Detect which cell encompasses the target text, then output its [X, Y] center coordinate. 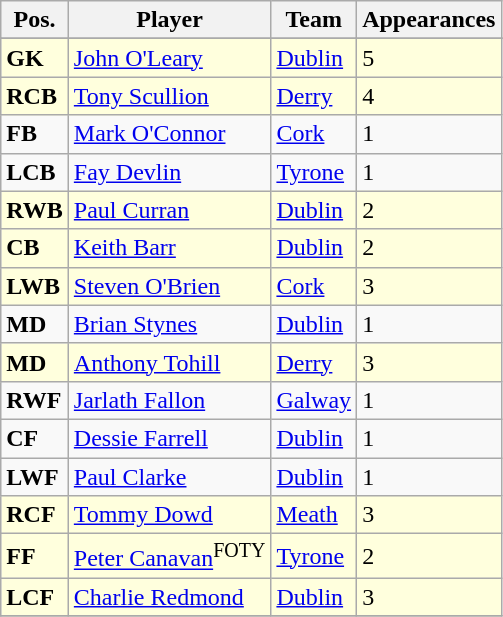
Dessie Farrell [170, 438]
Charlie Redmond [170, 597]
Player [170, 20]
Team [314, 20]
Paul Clarke [170, 477]
Tony Scullion [170, 96]
LWF [35, 477]
LCF [35, 597]
RWF [35, 400]
RCF [35, 515]
4 [429, 96]
Appearances [429, 20]
Fay Devlin [170, 172]
LWB [35, 286]
Paul Curran [170, 210]
CF [35, 438]
FB [35, 134]
Keith Barr [170, 248]
GK [35, 58]
Galway [314, 400]
Jarlath Fallon [170, 400]
LCB [35, 172]
FF [35, 556]
Anthony Tohill [170, 362]
RWB [35, 210]
5 [429, 58]
Pos. [35, 20]
Brian Stynes [170, 324]
Steven O'Brien [170, 286]
Mark O'Connor [170, 134]
CB [35, 248]
RCB [35, 96]
Tommy Dowd [170, 515]
Meath [314, 515]
Peter CanavanFOTY [170, 556]
John O'Leary [170, 58]
